Locate the cell with the specified text and output its [X, Y] center coordinate. 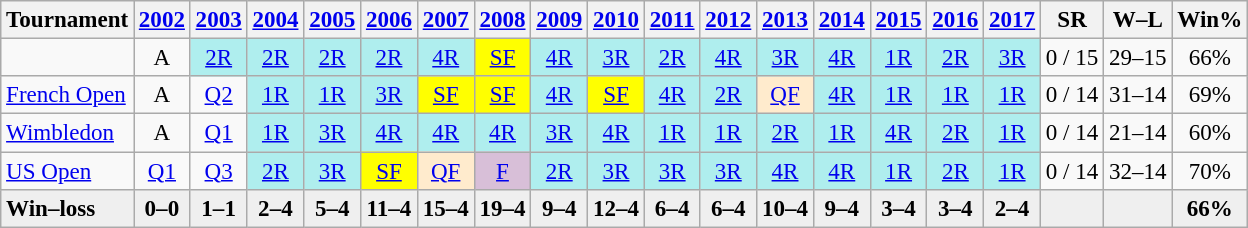
12–4 [616, 209]
Wimbledon [68, 133]
2009 [560, 20]
2013 [786, 20]
SR [1072, 20]
21–14 [1138, 133]
31–14 [1138, 95]
2002 [162, 20]
2010 [616, 20]
W–L [1138, 20]
French Open [68, 95]
2011 [672, 20]
10–4 [786, 209]
2016 [956, 20]
32–14 [1138, 171]
2017 [1012, 20]
US Open [68, 171]
69% [1210, 95]
Q3 [218, 171]
2015 [898, 20]
0 / 15 [1072, 58]
Win% [1210, 20]
2004 [276, 20]
1–1 [218, 209]
60% [1210, 133]
2003 [218, 20]
2007 [446, 20]
5–4 [332, 209]
29–15 [1138, 58]
2008 [502, 20]
F [502, 171]
2006 [390, 20]
11–4 [390, 209]
Win–loss [68, 209]
70% [1210, 171]
Q2 [218, 95]
Tournament [68, 20]
2005 [332, 20]
0–0 [162, 209]
19–4 [502, 209]
15–4 [446, 209]
2012 [728, 20]
2014 [842, 20]
